Return the [X, Y] coordinate for the center point of the cell that contains the specified text.  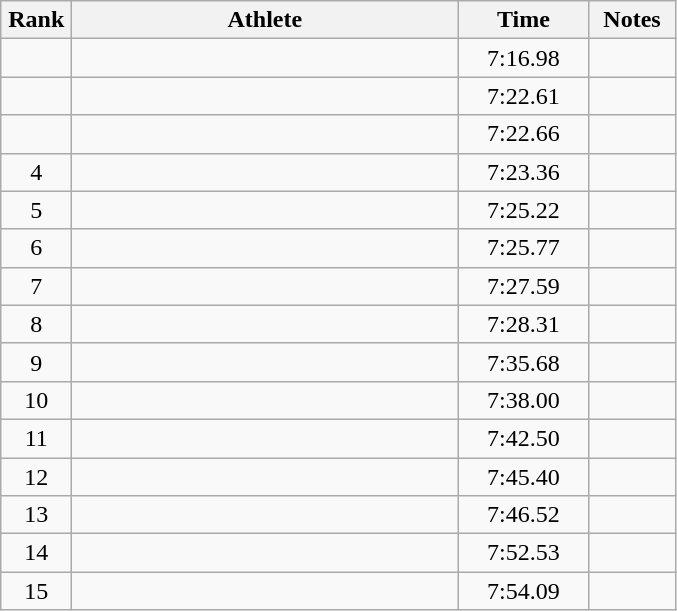
Athlete [265, 20]
7:22.66 [524, 134]
8 [36, 324]
7:46.52 [524, 515]
10 [36, 400]
7:54.09 [524, 591]
7:27.59 [524, 286]
4 [36, 172]
7:16.98 [524, 58]
7:35.68 [524, 362]
7:22.61 [524, 96]
7 [36, 286]
7:25.22 [524, 210]
15 [36, 591]
6 [36, 248]
Time [524, 20]
7:25.77 [524, 248]
14 [36, 553]
Rank [36, 20]
13 [36, 515]
7:45.40 [524, 477]
7:42.50 [524, 438]
9 [36, 362]
7:23.36 [524, 172]
7:28.31 [524, 324]
11 [36, 438]
Notes [632, 20]
5 [36, 210]
7:38.00 [524, 400]
7:52.53 [524, 553]
12 [36, 477]
